Output the (X, Y) coordinate of the center of the cell containing the given text.  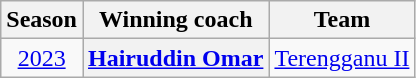
Winning coach (175, 20)
Team (342, 20)
Terengganu II (342, 58)
Hairuddin Omar (175, 58)
Season (42, 20)
2023 (42, 58)
